Extract the [X, Y] coordinate from the center of the cell holding the provided text.  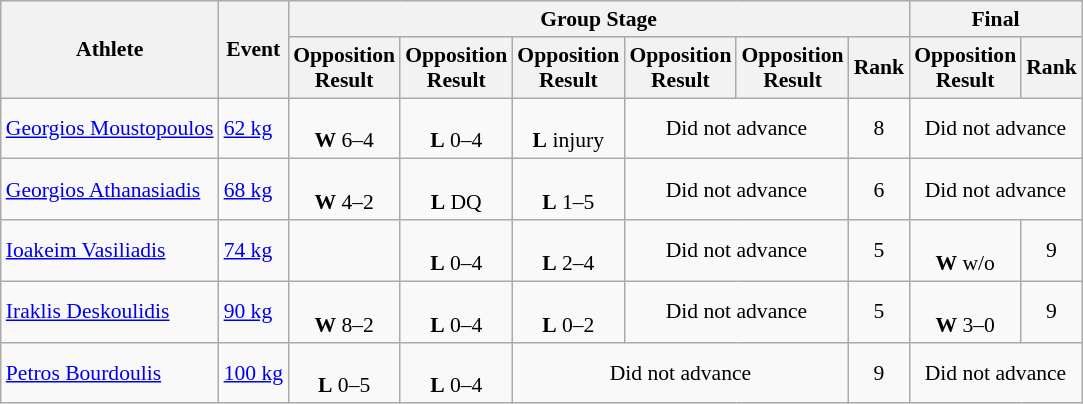
Group Stage [598, 19]
74 kg [254, 250]
L 1–5 [568, 190]
100 kg [254, 372]
Ioakeim Vasiliadis [110, 250]
90 kg [254, 312]
Petros Bourdoulis [110, 372]
68 kg [254, 190]
W 3–0 [965, 312]
W w/o [965, 250]
Georgios Athanasiadis [110, 190]
8 [880, 128]
L injury [568, 128]
6 [880, 190]
Event [254, 50]
Athlete [110, 50]
Final [996, 19]
62 kg [254, 128]
L 2–4 [568, 250]
L 0–2 [568, 312]
W 4–2 [344, 190]
W 6–4 [344, 128]
L DQ [456, 190]
W 8–2 [344, 312]
L 0–5 [344, 372]
Georgios Moustopoulos [110, 128]
Iraklis Deskoulidis [110, 312]
